Detect which cell encompasses the target text, then output its [X, Y] center coordinate. 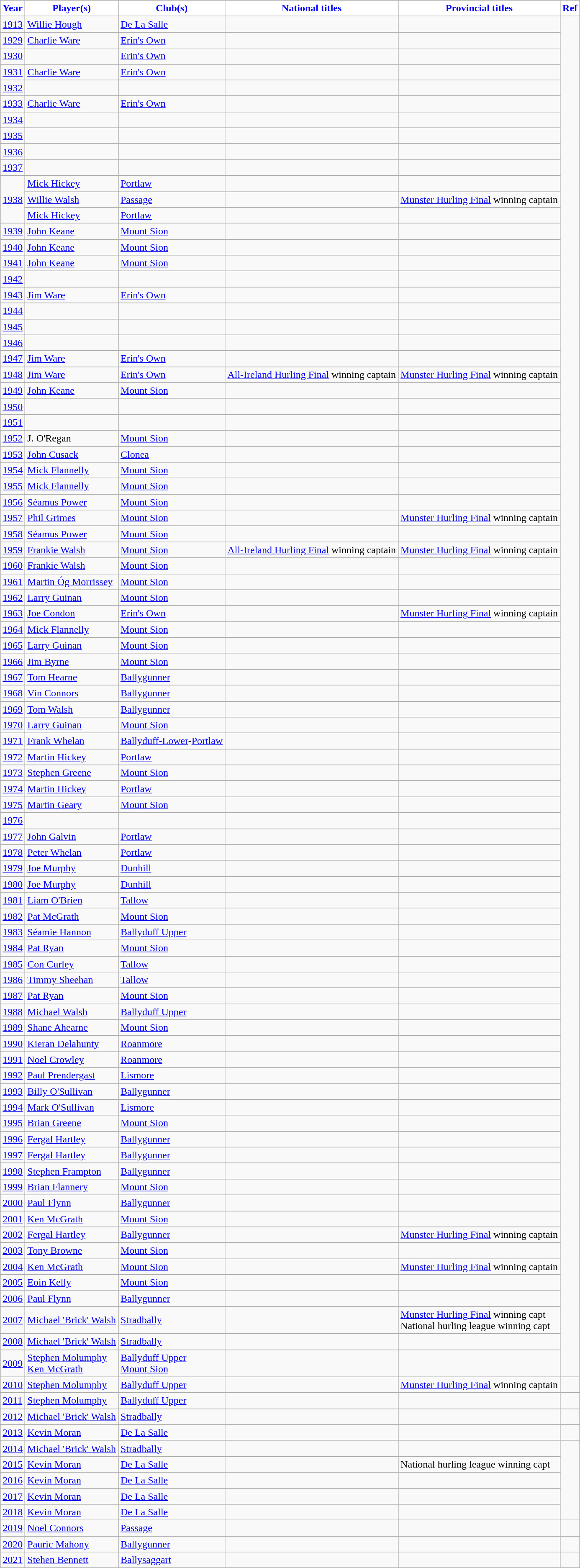
2013 [13, 1432]
Eoin Kelly [72, 1283]
Mark O'Sullivan [72, 1107]
1939 [13, 231]
1964 [13, 629]
2009 [13, 1363]
2019 [13, 1528]
Billy O'Sullivan [72, 1091]
1942 [13, 279]
Ref [570, 8]
1936 [13, 151]
1974 [13, 789]
1986 [13, 980]
2015 [13, 1464]
1943 [13, 295]
1949 [13, 390]
1963 [13, 613]
1971 [13, 741]
Vin Connors [72, 693]
Noel Connors [72, 1528]
1951 [13, 422]
2010 [13, 1385]
Year [13, 8]
2007 [13, 1320]
1999 [13, 1187]
1959 [13, 550]
Brian Greene [72, 1123]
Willie Hough [72, 24]
National hurling league winning capt [480, 1464]
Paul Prendergast [72, 1075]
1985 [13, 964]
Ballyduff UpperMount Sion [172, 1363]
John Galvin [72, 837]
1965 [13, 645]
1956 [13, 502]
1950 [13, 406]
1947 [13, 359]
Tony Browne [72, 1251]
1992 [13, 1075]
1930 [13, 56]
Jim Byrne [72, 661]
1957 [13, 518]
1998 [13, 1171]
1990 [13, 1044]
1991 [13, 1060]
Provincial titles [480, 8]
2005 [13, 1283]
1941 [13, 263]
1969 [13, 709]
1953 [13, 454]
2003 [13, 1251]
2008 [13, 1342]
2018 [13, 1512]
Stephen MolumphyKen McGrath [72, 1363]
Phil Grimes [72, 518]
1960 [13, 566]
1934 [13, 120]
1967 [13, 677]
1977 [13, 837]
1982 [13, 916]
1979 [13, 868]
1981 [13, 900]
Tom Walsh [72, 709]
Brian Flannery [72, 1187]
Con Curley [72, 964]
2016 [13, 1480]
1976 [13, 821]
1937 [13, 167]
2017 [13, 1496]
1972 [13, 757]
1994 [13, 1107]
1983 [13, 932]
Willie Walsh [72, 200]
1978 [13, 852]
1935 [13, 136]
1973 [13, 773]
1948 [13, 375]
1932 [13, 88]
Stephen Greene [72, 773]
Timmy Sheehan [72, 980]
John Cusack [72, 454]
1961 [13, 582]
1968 [13, 693]
Peter Whelan [72, 852]
1988 [13, 1012]
Stephen Frampton [72, 1171]
Frank Whelan [72, 741]
Tom Hearne [72, 677]
Pauric Mahony [72, 1544]
1975 [13, 805]
1984 [13, 948]
Ballyduff-Lower-Portlaw [172, 741]
1955 [13, 486]
Joe Condon [72, 613]
1946 [13, 343]
Noel Crowley [72, 1060]
1966 [13, 661]
Munster Hurling Final winning captNational hurling league winning capt [480, 1320]
1954 [13, 470]
2020 [13, 1544]
2006 [13, 1299]
2004 [13, 1267]
Clonea [172, 454]
National titles [312, 8]
Michael Walsh [72, 1012]
1970 [13, 725]
1933 [13, 104]
1987 [13, 996]
1952 [13, 438]
Shane Ahearne [72, 1028]
1962 [13, 598]
1993 [13, 1091]
1945 [13, 327]
2012 [13, 1417]
Liam O'Brien [72, 900]
Player(s) [72, 8]
1996 [13, 1139]
Club(s) [172, 8]
2014 [13, 1448]
1940 [13, 247]
1938 [13, 199]
1913 [13, 24]
2002 [13, 1235]
1958 [13, 534]
1989 [13, 1028]
Kieran Delahunty [72, 1044]
2011 [13, 1401]
Pat McGrath [72, 916]
Martin Geary [72, 805]
J. O'Regan [72, 438]
Stehen Bennett [72, 1560]
1944 [13, 311]
Ballysaggart [172, 1560]
2021 [13, 1560]
1997 [13, 1155]
1980 [13, 884]
Martin Óg Morrissey [72, 582]
2000 [13, 1203]
2001 [13, 1219]
Séamie Hannon [72, 932]
1929 [13, 40]
1931 [13, 72]
1995 [13, 1123]
